Find where the given text appears and provide that cell's center as [X, Y] coordinate. 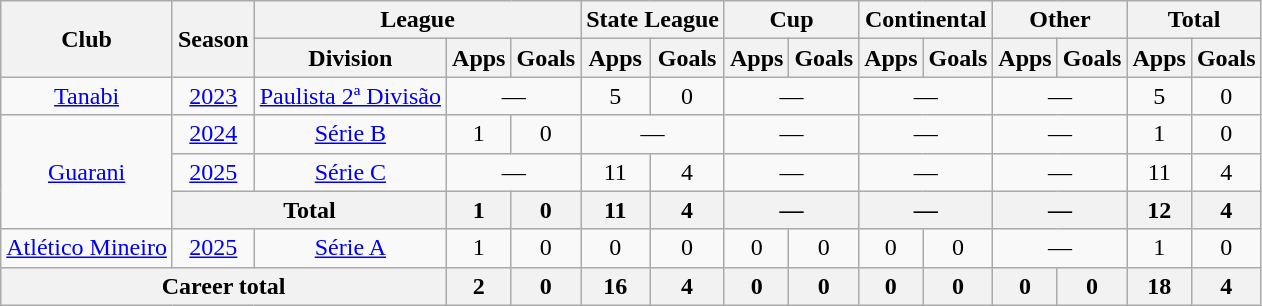
12 [1159, 210]
Guarani [87, 172]
Club [87, 39]
2024 [213, 134]
Paulista 2ª Divisão [350, 96]
Atlético Mineiro [87, 248]
2023 [213, 96]
2 [479, 286]
16 [616, 286]
18 [1159, 286]
State League [653, 20]
Tanabi [87, 96]
Season [213, 39]
Continental [926, 20]
League [418, 20]
Cup [791, 20]
Division [350, 58]
Série B [350, 134]
Career total [224, 286]
Other [1060, 20]
Série A [350, 248]
Série C [350, 172]
